Identify which cell holds the provided text, then report its (X, Y) central coordinate. 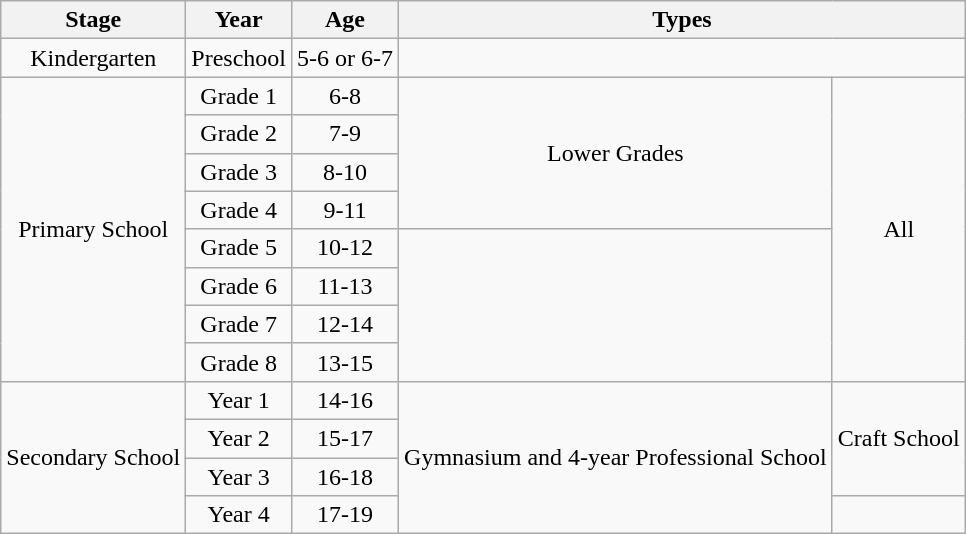
Secondary School (94, 457)
14-16 (346, 400)
Types (682, 20)
6-8 (346, 96)
Year 3 (239, 477)
Grade 7 (239, 324)
Year (239, 20)
Preschool (239, 58)
Grade 2 (239, 134)
Lower Grades (616, 153)
13-15 (346, 362)
Year 1 (239, 400)
15-17 (346, 438)
Grade 6 (239, 286)
9-11 (346, 210)
17-19 (346, 515)
5-6 or 6-7 (346, 58)
Primary School (94, 229)
16-18 (346, 477)
Grade 4 (239, 210)
Gymnasium and 4-year Professional School (616, 457)
Grade 8 (239, 362)
All (898, 229)
Year 2 (239, 438)
8-10 (346, 172)
Grade 3 (239, 172)
Grade 1 (239, 96)
Age (346, 20)
Year 4 (239, 515)
Craft School (898, 438)
Grade 5 (239, 248)
Stage (94, 20)
7-9 (346, 134)
10-12 (346, 248)
12-14 (346, 324)
11-13 (346, 286)
Kindergarten (94, 58)
